Determine the (x, y) coordinate at the center of the cell enclosing the given text.  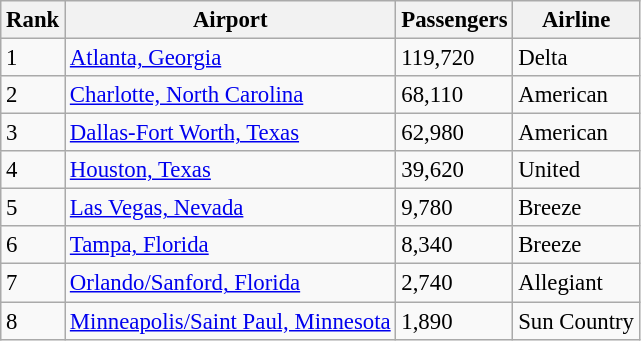
119,720 (454, 58)
United (576, 170)
8 (33, 321)
9,780 (454, 208)
Las Vegas, Nevada (230, 208)
Passengers (454, 20)
1 (33, 58)
39,620 (454, 170)
Airline (576, 20)
Minneapolis/Saint Paul, Minnesota (230, 321)
Charlotte, North Carolina (230, 95)
Airport (230, 20)
8,340 (454, 245)
Allegiant (576, 283)
6 (33, 245)
7 (33, 283)
Tampa, Florida (230, 245)
2,740 (454, 283)
4 (33, 170)
Sun Country (576, 321)
3 (33, 133)
Rank (33, 20)
Atlanta, Georgia (230, 58)
1,890 (454, 321)
68,110 (454, 95)
62,980 (454, 133)
2 (33, 95)
5 (33, 208)
Dallas-Fort Worth, Texas (230, 133)
Houston, Texas (230, 170)
Orlando/Sanford, Florida (230, 283)
Delta (576, 58)
